Return the (x, y) coordinate for the center point of the cell that contains the specified text.  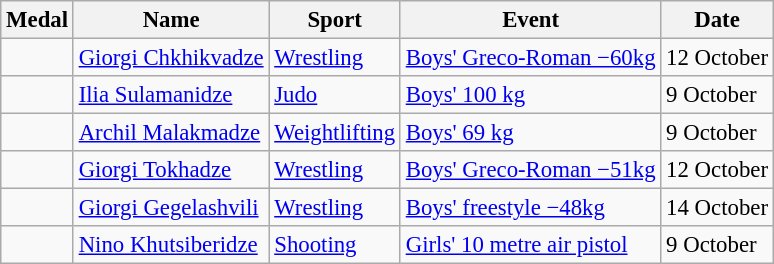
14 October (717, 208)
Giorgi Chkhikvadze (171, 58)
Boys' Greco-Roman −60kg (530, 58)
Boys' freestyle −48kg (530, 208)
Giorgi Gegelashvili (171, 208)
Judo (335, 95)
Girls' 10 metre air pistol (530, 245)
Medal (38, 20)
Archil Malakmadze (171, 133)
Nino Khutsiberidze (171, 245)
Giorgi Tokhadze (171, 170)
Event (530, 20)
Date (717, 20)
Sport (335, 20)
Name (171, 20)
Shooting (335, 245)
Weightlifting (335, 133)
Boys' 69 kg (530, 133)
Boys' 100 kg (530, 95)
Boys' Greco-Roman −51kg (530, 170)
Ilia Sulamanidze (171, 95)
